Identify which cell holds the provided text, then report its [X, Y] central coordinate. 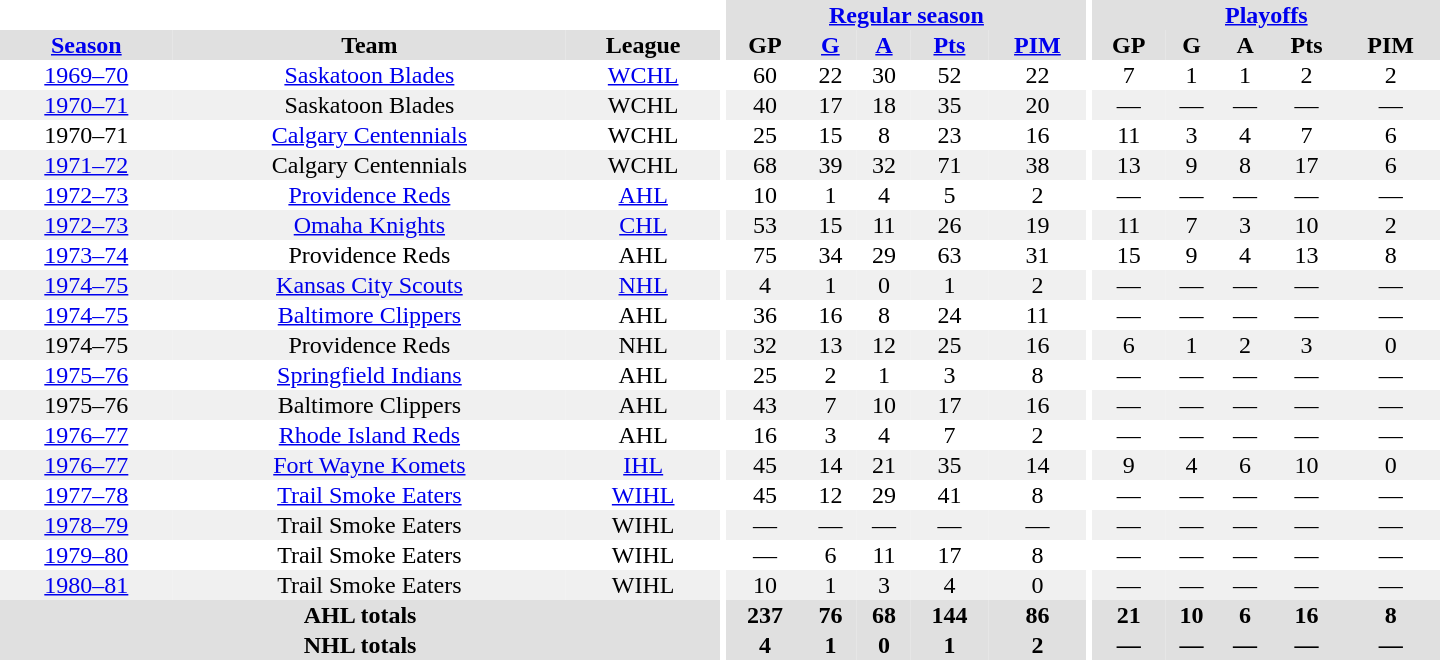
Rhode Island Reds [370, 435]
Omaha Knights [370, 225]
75 [764, 255]
26 [950, 225]
86 [1038, 615]
38 [1038, 165]
30 [884, 75]
41 [950, 495]
31 [1038, 255]
52 [950, 75]
Regular season [906, 15]
5 [950, 195]
71 [950, 165]
Kansas City Scouts [370, 285]
Playoffs [1266, 15]
IHL [643, 465]
1969–70 [86, 75]
36 [764, 315]
39 [831, 165]
34 [831, 255]
League [643, 45]
43 [764, 405]
Season [86, 45]
1977–78 [86, 495]
Fort Wayne Komets [370, 465]
23 [950, 135]
144 [950, 615]
63 [950, 255]
60 [764, 75]
1973–74 [86, 255]
Springfield Indians [370, 375]
40 [764, 105]
1979–80 [86, 555]
237 [764, 615]
20 [1038, 105]
1978–79 [86, 525]
53 [764, 225]
Team [370, 45]
1971–72 [86, 165]
NHL totals [360, 645]
18 [884, 105]
24 [950, 315]
19 [1038, 225]
76 [831, 615]
CHL [643, 225]
AHL totals [360, 615]
1980–81 [86, 585]
